Provide the (X, Y) coordinate of the cell's center where the given text is located.  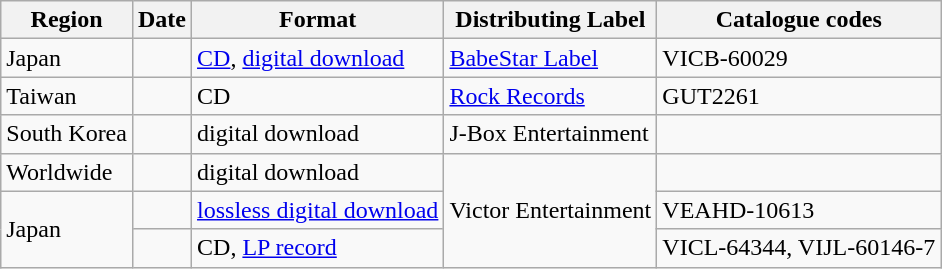
VEAHD-10613 (799, 210)
lossless digital download (318, 210)
CD (318, 96)
Date (162, 20)
GUT2261 (799, 96)
BabeStar Label (550, 58)
Worldwide (67, 172)
Catalogue codes (799, 20)
Region (67, 20)
Taiwan (67, 96)
VICL-64344, VIJL-60146-7 (799, 248)
CD, LP record (318, 248)
CD, digital download (318, 58)
Victor Entertainment (550, 210)
Rock Records (550, 96)
Format (318, 20)
J-Box Entertainment (550, 134)
South Korea (67, 134)
Distributing Label (550, 20)
VICB-60029 (799, 58)
